Determine the (X, Y) coordinate at the center of the cell enclosing the given text.  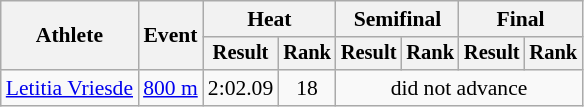
Heat (270, 19)
Semifinal (398, 19)
Event (170, 36)
Final (520, 19)
Letitia Vriesde (70, 88)
did not advance (459, 88)
800 m (170, 88)
2:02.09 (240, 88)
18 (307, 88)
Athlete (70, 36)
